From the cell containing the given text, extract its center point as [x, y] coordinate. 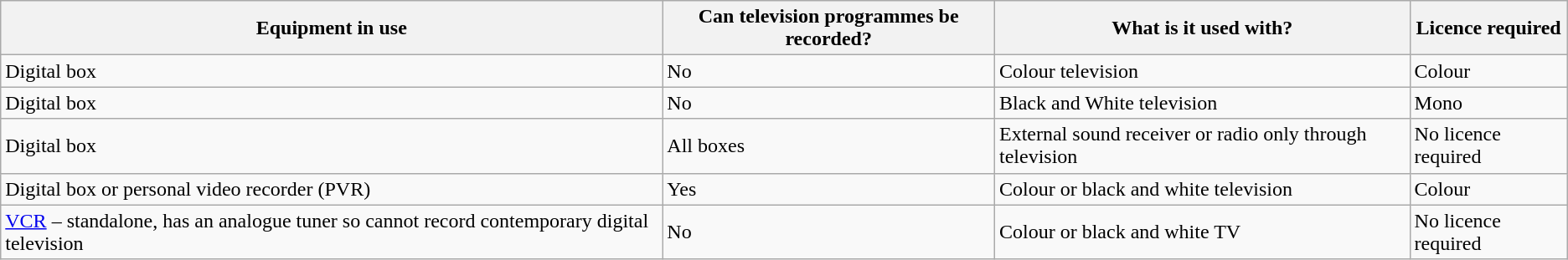
Colour television [1202, 71]
Licence required [1488, 28]
Can television programmes be recorded? [829, 28]
External sound receiver or radio only through television [1202, 145]
What is it used with? [1202, 28]
Black and White television [1202, 103]
Yes [829, 189]
Mono [1488, 103]
Colour or black and white TV [1202, 232]
VCR – standalone, has an analogue tuner so cannot record contemporary digital television [332, 232]
Colour or black and white television [1202, 189]
Equipment in use [332, 28]
Digital box or personal video recorder (PVR) [332, 189]
All boxes [829, 145]
